Capture the cell that displays the provided text and extract its (X, Y) central coordinate. 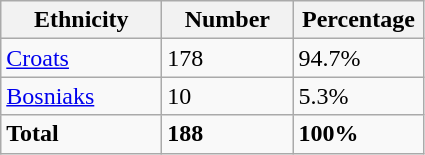
188 (228, 134)
100% (358, 134)
Number (228, 20)
Bosniaks (82, 96)
Croats (82, 58)
178 (228, 58)
94.7% (358, 58)
10 (228, 96)
Total (82, 134)
Ethnicity (82, 20)
Percentage (358, 20)
5.3% (358, 96)
